From the cell containing the given text, extract its center point as [x, y] coordinate. 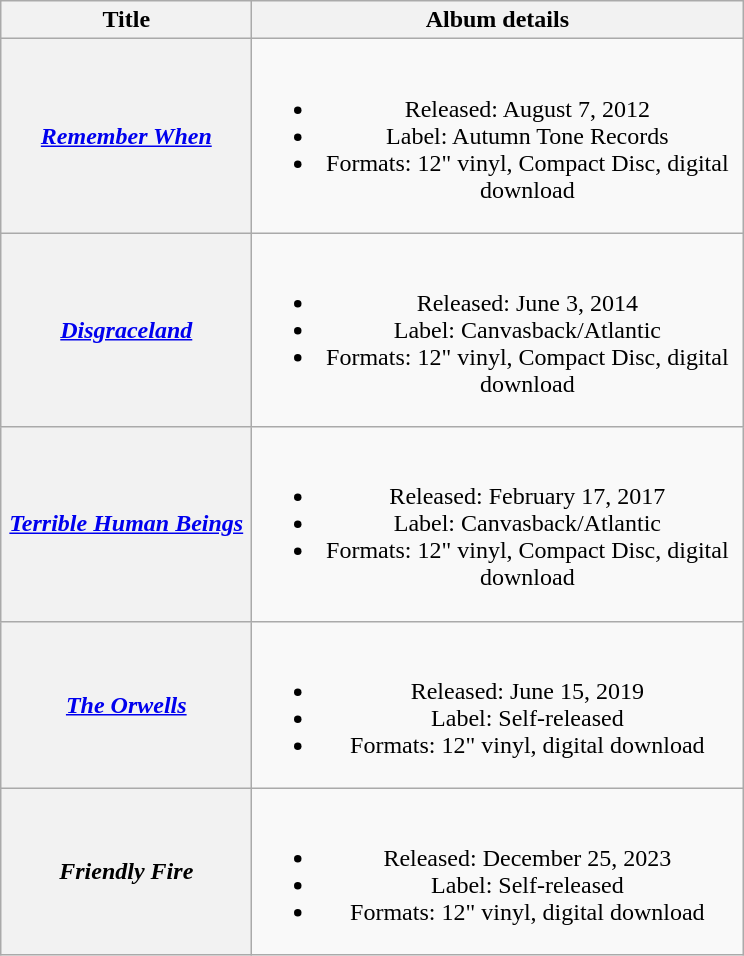
Released: August 7, 2012Label: Autumn Tone RecordsFormats: 12" vinyl, Compact Disc, digital download [498, 136]
Released: June 3, 2014Label: Canvasback/AtlanticFormats: 12" vinyl, Compact Disc, digital download [498, 330]
Friendly Fire [126, 872]
Released: December 25, 2023Label: Self-releasedFormats: 12" vinyl, digital download [498, 872]
Released: June 15, 2019Label: Self-releasedFormats: 12" vinyl, digital download [498, 704]
The Orwells [126, 704]
Terrible Human Beings [126, 524]
Disgraceland [126, 330]
Released: February 17, 2017Label: Canvasback/AtlanticFormats: 12" vinyl, Compact Disc, digital download [498, 524]
Title [126, 20]
Remember When [126, 136]
Album details [498, 20]
